Capture the cell that displays the provided text and extract its (x, y) central coordinate. 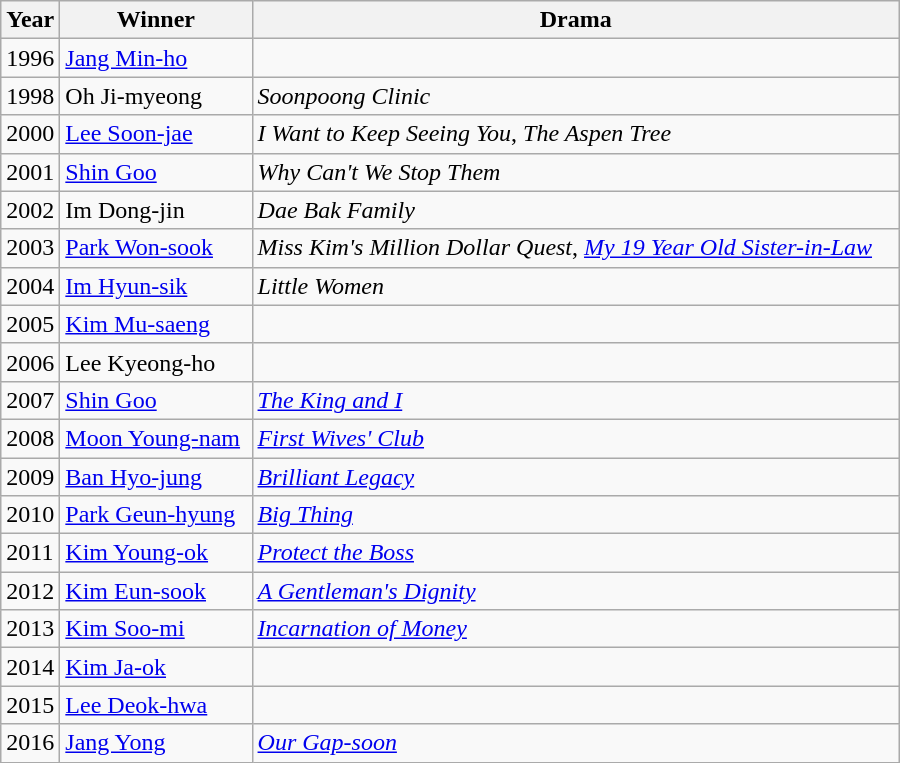
Kim Eun-sook (156, 591)
2008 (30, 438)
First Wives' Club (576, 438)
Ban Hyo-jung (156, 477)
Year (30, 20)
Drama (576, 20)
2000 (30, 134)
Why Can't We Stop Them (576, 172)
Im Dong-jin (156, 210)
2011 (30, 553)
2013 (30, 629)
2015 (30, 705)
Incarnation of Money (576, 629)
Park Won-sook (156, 248)
Dae Bak Family (576, 210)
Lee Deok-hwa (156, 705)
Jang Min-ho (156, 58)
2005 (30, 324)
I Want to Keep Seeing You, The Aspen Tree (576, 134)
Lee Soon-jae (156, 134)
Big Thing (576, 515)
Kim Mu-saeng (156, 324)
Soonpoong Clinic (576, 96)
Oh Ji-myeong (156, 96)
2007 (30, 400)
Moon Young-nam (156, 438)
Miss Kim's Million Dollar Quest, My 19 Year Old Sister-in-Law (576, 248)
2010 (30, 515)
1998 (30, 96)
Our Gap-soon (576, 743)
Winner (156, 20)
2001 (30, 172)
Brilliant Legacy (576, 477)
2002 (30, 210)
Protect the Boss (576, 553)
Kim Soo-mi (156, 629)
Kim Ja-ok (156, 667)
Lee Kyeong-ho (156, 362)
1996 (30, 58)
Jang Yong (156, 743)
2016 (30, 743)
2014 (30, 667)
2003 (30, 248)
2004 (30, 286)
2012 (30, 591)
A Gentleman's Dignity (576, 591)
2009 (30, 477)
Park Geun-hyung (156, 515)
2006 (30, 362)
Little Women (576, 286)
Im Hyun-sik (156, 286)
The King and I (576, 400)
Kim Young-ok (156, 553)
